Provide the [X, Y] coordinate of the cell's center where the given text is located.  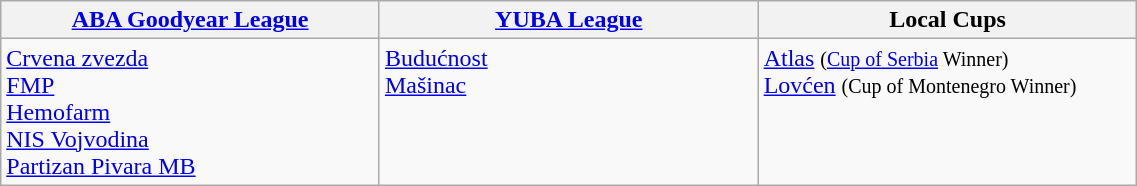
YUBA League [568, 20]
Local Cups [948, 20]
Crvena zvezdaFMPHemofarmNIS VojvodinaPartizan Pivara MB [190, 112]
Atlas (Cup of Serbia Winner)Lovćen (Cup of Montenegro Winner) [948, 112]
BudućnostMašinac [568, 112]
ABA Goodyear League [190, 20]
